Detect which cell encompasses the target text, then output its (X, Y) center coordinate. 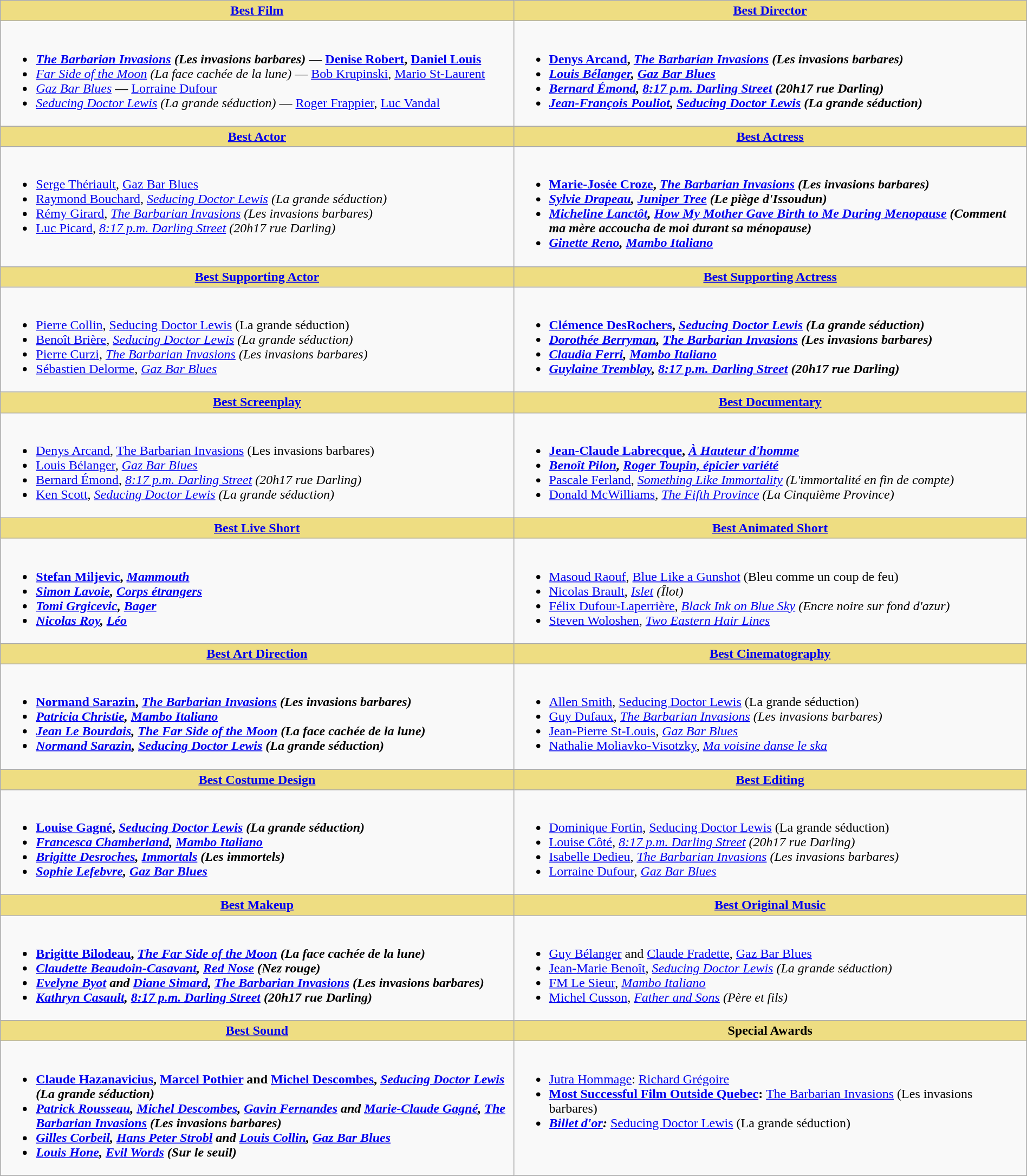
Stefan Miljevic, MammouthSimon Lavoie, Corps étrangersTomi Grgicevic, BagerNicolas Roy, Léo (257, 591)
Best Documentary (770, 402)
Best Supporting Actor (257, 277)
Best Live Short (257, 528)
Best Cinematography (770, 654)
Best Original Music (770, 905)
Best Film (257, 11)
Best Costume Design (257, 779)
Best Editing (770, 779)
Best Director (770, 11)
Best Makeup (257, 905)
Best Actress (770, 136)
Best Actor (257, 136)
Best Animated Short (770, 528)
Best Art Direction (257, 654)
Best Sound (257, 1031)
Best Screenplay (257, 402)
Special Awards (770, 1031)
Best Supporting Actress (770, 277)
